Provide the (x, y) coordinate of the cell's center where the given text is located.  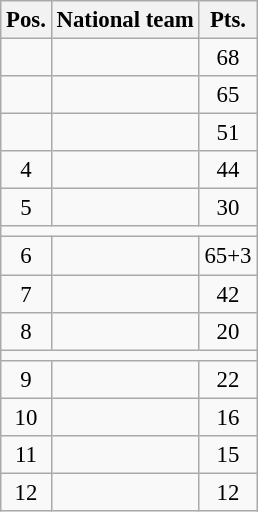
4 (26, 170)
11 (26, 455)
10 (26, 417)
5 (26, 208)
National team (125, 20)
7 (26, 294)
22 (228, 379)
Pts. (228, 20)
65 (228, 95)
42 (228, 294)
Pos. (26, 20)
9 (26, 379)
15 (228, 455)
8 (26, 331)
44 (228, 170)
51 (228, 133)
16 (228, 417)
65+3 (228, 256)
68 (228, 58)
30 (228, 208)
20 (228, 331)
6 (26, 256)
